Locate the cell with the specified text and output its [x, y] center coordinate. 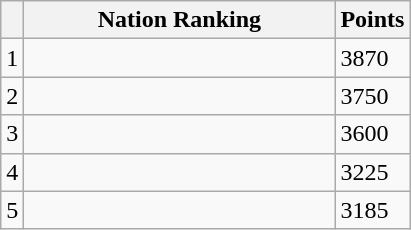
3600 [372, 134]
2 [12, 96]
3 [12, 134]
1 [12, 58]
3750 [372, 96]
Points [372, 20]
3225 [372, 172]
3870 [372, 58]
4 [12, 172]
Nation Ranking [180, 20]
3185 [372, 210]
5 [12, 210]
